Pinpoint the cell where the given text exists, returning its [X, Y] midpoint coordinate. 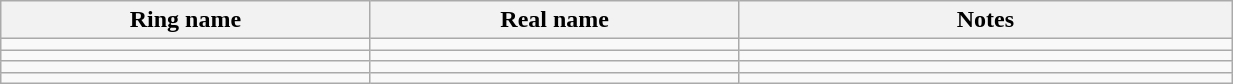
Ring name [186, 20]
Notes [985, 20]
Real name [554, 20]
